Output the [x, y] coordinate of the center of the cell containing the given text.  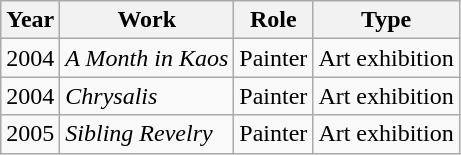
2005 [30, 134]
Sibling Revelry [147, 134]
Work [147, 20]
A Month in Kaos [147, 58]
Year [30, 20]
Chrysalis [147, 96]
Type [386, 20]
Role [274, 20]
